From the cell containing the given text, extract its center point as [X, Y] coordinate. 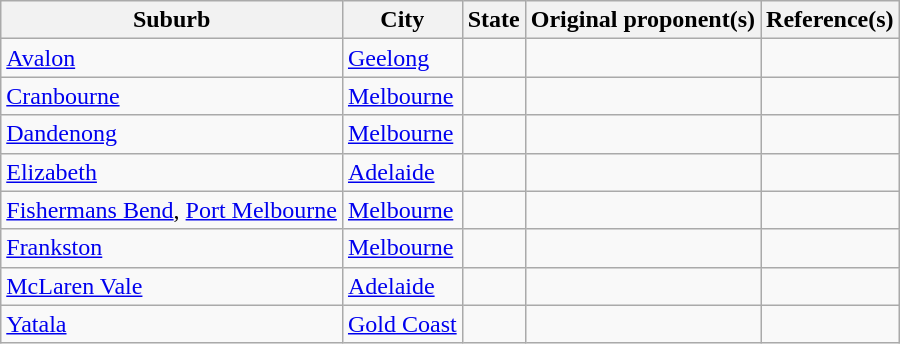
Gold Coast [402, 324]
Fishermans Bend, Port Melbourne [172, 210]
Yatala [172, 324]
State [494, 20]
Reference(s) [830, 20]
Avalon [172, 58]
Frankston [172, 248]
Cranbourne [172, 96]
Geelong [402, 58]
Original proponent(s) [642, 20]
Dandenong [172, 134]
City [402, 20]
Elizabeth [172, 172]
McLaren Vale [172, 286]
Suburb [172, 20]
